Search for the cell housing the specified text and yield its (X, Y) center coordinate. 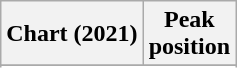
Chart (2021) (72, 34)
Peakposition (189, 34)
